For the text-containing cell, return its midpoint in [x, y] coordinate format. 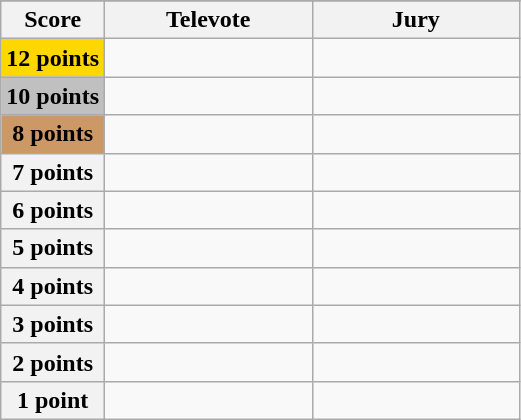
5 points [53, 248]
3 points [53, 324]
2 points [53, 362]
8 points [53, 134]
4 points [53, 286]
7 points [53, 172]
12 points [53, 58]
Score [53, 20]
1 point [53, 400]
6 points [53, 210]
Jury [416, 20]
10 points [53, 96]
Televote [209, 20]
